Extract the (x, y) coordinate from the center of the cell holding the provided text.  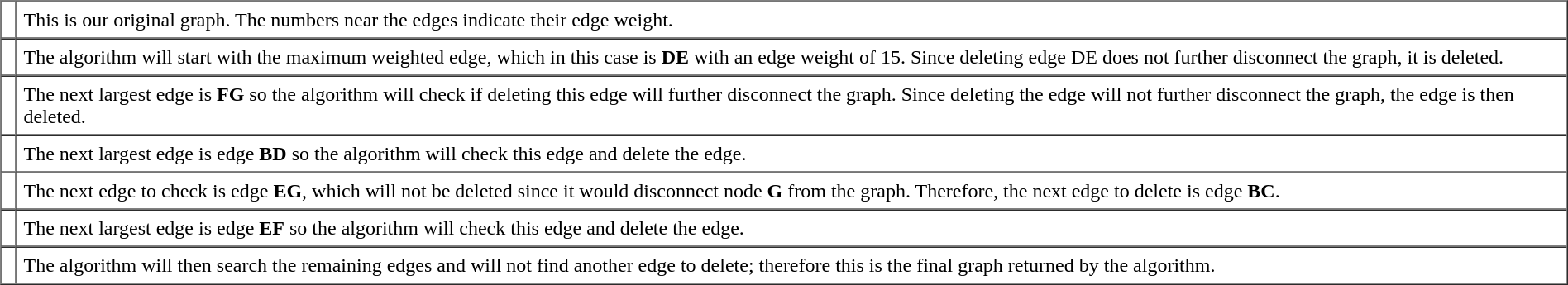
This is our original graph. The numbers near the edges indicate their edge weight. (792, 20)
The next largest edge is edge BD so the algorithm will check this edge and delete the edge. (792, 154)
The next largest edge is edge EF so the algorithm will check this edge and delete the edge. (792, 228)
